Detect which cell encompasses the target text, then output its (X, Y) center coordinate. 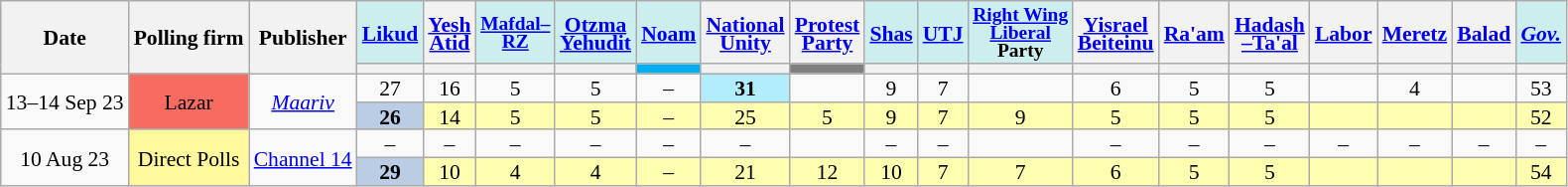
54 (1540, 172)
Publisher (304, 38)
YisraelBeiteinu (1115, 32)
ProtestParty (828, 32)
Labor (1344, 32)
Hadash–Ta'al (1270, 32)
52 (1540, 116)
Date (65, 38)
Ra'am (1195, 32)
Polling firm (189, 38)
13–14 Sep 23 (65, 101)
29 (391, 172)
14 (449, 116)
OtzmaYehudit (595, 32)
10 Aug 23 (65, 158)
Mafdal–RZ (516, 32)
27 (391, 88)
YeshAtid (449, 32)
Balad (1484, 32)
12 (828, 172)
Lazar (189, 101)
26 (391, 116)
Shas (891, 32)
NationalUnity (744, 32)
25 (744, 116)
53 (1540, 88)
Direct Polls (189, 158)
Meretz (1415, 32)
16 (449, 88)
Channel 14 (304, 158)
31 (744, 88)
21 (744, 172)
Gov. (1540, 32)
Maariv (304, 101)
Right WingLiberalParty (1020, 32)
UTJ (943, 32)
Noam (669, 32)
Likud (391, 32)
